Pinpoint the cell where the given text exists, returning its [X, Y] midpoint coordinate. 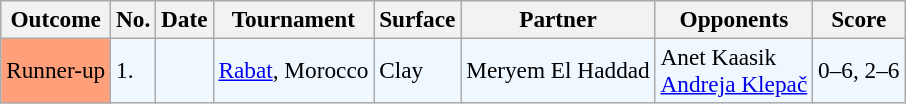
Partner [558, 19]
Runner-up [56, 70]
Date [184, 19]
Score [859, 19]
1. [134, 70]
Rabat, Morocco [294, 70]
Meryem El Haddad [558, 70]
No. [134, 19]
Anet Kaasik Andreja Klepač [734, 70]
0–6, 2–6 [859, 70]
Surface [418, 19]
Opponents [734, 19]
Clay [418, 70]
Outcome [56, 19]
Tournament [294, 19]
